Pinpoint the cell where the given text exists, returning its (X, Y) midpoint coordinate. 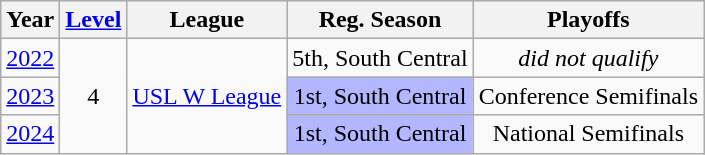
Playoffs (588, 20)
Reg. Season (380, 20)
2024 (30, 134)
National Semifinals (588, 134)
League (207, 20)
2022 (30, 58)
Level (94, 20)
Conference Semifinals (588, 96)
2023 (30, 96)
5th, South Central (380, 58)
4 (94, 96)
USL W League (207, 96)
did not qualify (588, 58)
Year (30, 20)
